Detect which cell encompasses the target text, then output its [x, y] center coordinate. 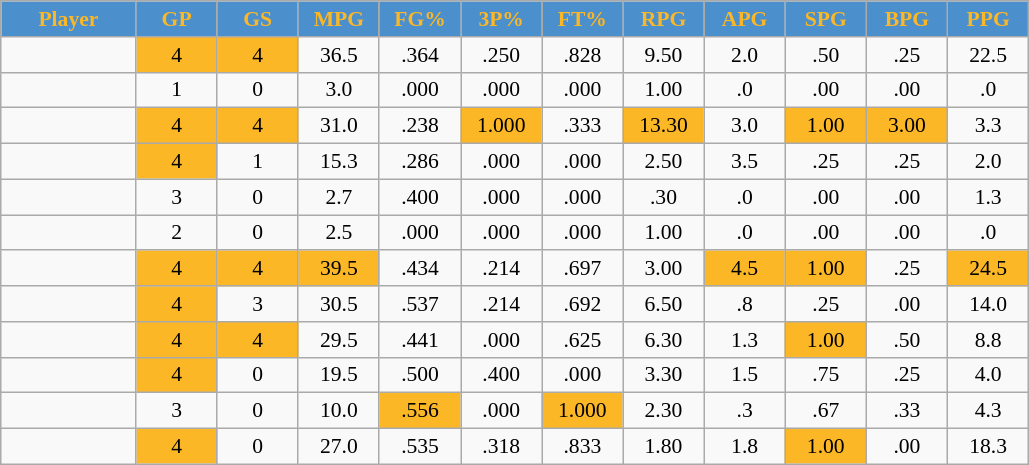
4.0 [988, 375]
4.5 [744, 269]
3.30 [664, 375]
.238 [420, 126]
18.3 [988, 447]
14.0 [988, 304]
.625 [582, 340]
36.5 [338, 55]
31.0 [338, 126]
2 [176, 233]
RPG [664, 19]
24.5 [988, 269]
.833 [582, 447]
FG% [420, 19]
39.5 [338, 269]
30.5 [338, 304]
1.80 [664, 447]
.286 [420, 162]
29.5 [338, 340]
MPG [338, 19]
.535 [420, 447]
.537 [420, 304]
3.3 [988, 126]
1.5 [744, 375]
4.3 [988, 411]
2.30 [664, 411]
.75 [826, 375]
8.8 [988, 340]
.441 [420, 340]
.33 [906, 411]
.318 [502, 447]
Player [68, 19]
2.7 [338, 197]
SPG [826, 19]
.556 [420, 411]
GS [258, 19]
19.5 [338, 375]
.692 [582, 304]
BPG [906, 19]
GP [176, 19]
9.50 [664, 55]
APG [744, 19]
3P% [502, 19]
.8 [744, 304]
FT% [582, 19]
.30 [664, 197]
.250 [502, 55]
6.50 [664, 304]
.500 [420, 375]
15.3 [338, 162]
22.5 [988, 55]
.333 [582, 126]
.3 [744, 411]
PPG [988, 19]
2.5 [338, 233]
.697 [582, 269]
6.30 [664, 340]
13.30 [664, 126]
.364 [420, 55]
27.0 [338, 447]
1.8 [744, 447]
.67 [826, 411]
.434 [420, 269]
.828 [582, 55]
2.50 [664, 162]
3.5 [744, 162]
10.0 [338, 411]
